Detect which cell encompasses the target text, then output its (x, y) center coordinate. 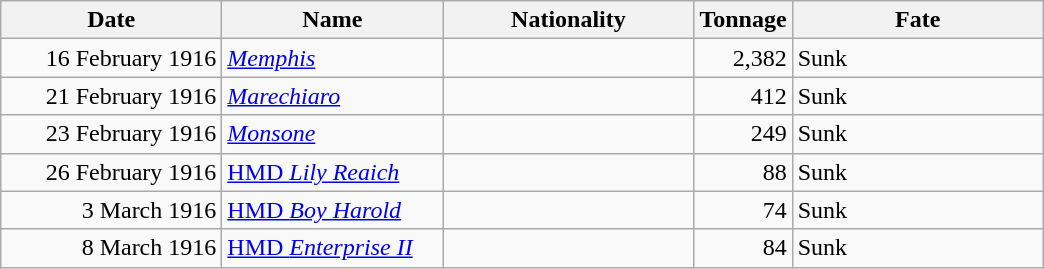
2,382 (743, 58)
26 February 1916 (112, 172)
16 February 1916 (112, 58)
412 (743, 96)
HMD Boy Harold (332, 210)
Memphis (332, 58)
Date (112, 20)
HMD Lily Reaich (332, 172)
21 February 1916 (112, 96)
84 (743, 248)
Fate (918, 20)
Marechiaro (332, 96)
HMD Enterprise II (332, 248)
74 (743, 210)
8 March 1916 (112, 248)
88 (743, 172)
249 (743, 134)
Nationality (568, 20)
Tonnage (743, 20)
3 March 1916 (112, 210)
Monsone (332, 134)
Name (332, 20)
23 February 1916 (112, 134)
